Scan for the cell matching the given text and deliver its (x, y) coordinate at center. 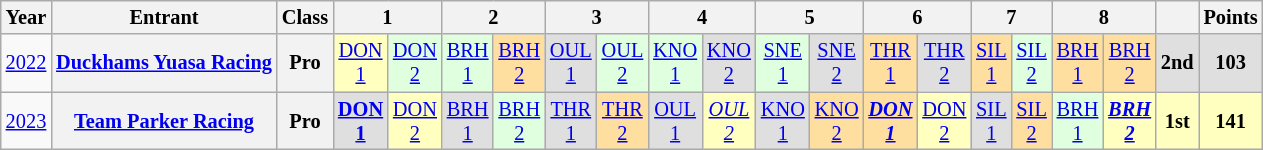
7 (1011, 17)
Entrant (164, 17)
Duckhams Yuasa Racing (164, 63)
1st (1178, 121)
SNE1 (783, 63)
1 (388, 17)
103 (1231, 63)
2 (494, 17)
8 (1104, 17)
4 (702, 17)
2nd (1178, 63)
Team Parker Racing (164, 121)
5 (810, 17)
3 (596, 17)
2022 (26, 63)
Year (26, 17)
141 (1231, 121)
Points (1231, 17)
SNE2 (837, 63)
2023 (26, 121)
6 (918, 17)
Class (305, 17)
